Locate the cell with the specified text and output its (x, y) center coordinate. 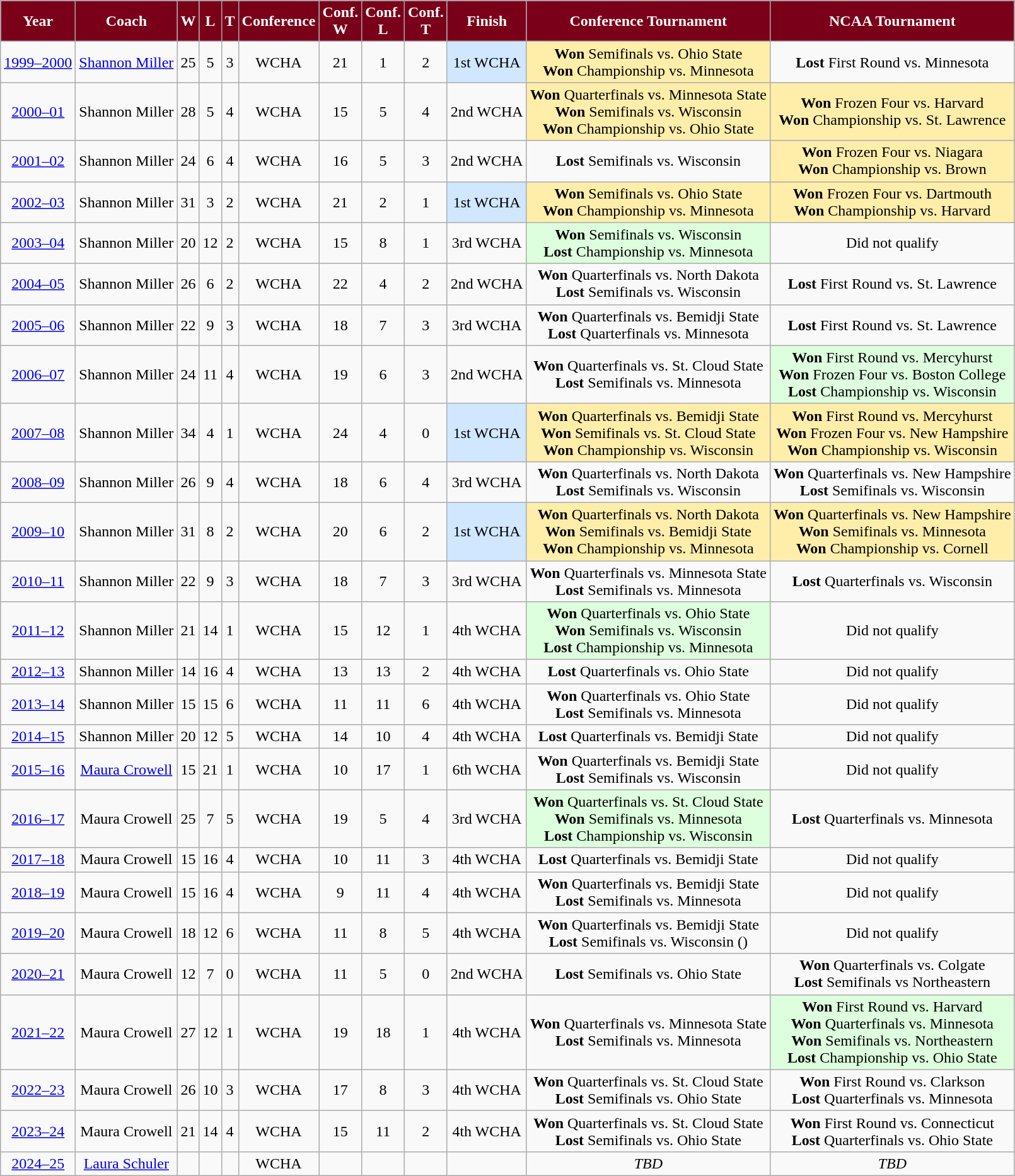
34 (188, 432)
2016–17 (38, 819)
28 (188, 112)
Lost First Round vs. Minnesota (892, 62)
2020–21 (38, 974)
L (211, 21)
2011–12 (38, 631)
2009–10 (38, 531)
2018–19 (38, 892)
1999–2000 (38, 62)
Won First Round vs. Mercyhurst Won Frozen Four vs. New Hampshire Won Championship vs. Wisconsin (892, 432)
Won Semifinals vs. Wisconsin Lost Championship vs. Minnesota (648, 243)
Lost Semifinals vs. Ohio State (648, 974)
Lost Quarterfinals vs. Minnesota (892, 819)
Conference (279, 21)
27 (188, 1032)
2024–25 (38, 1163)
2007–08 (38, 432)
Won First Round vs. Clarkson Lost Quarterfinals vs. Minnesota (892, 1090)
Won Quarterfinals vs. Ohio State Won Semifinals vs. Wisconsin Lost Championship vs. Minnesota (648, 631)
Lost Quarterfinals vs. Ohio State (648, 672)
Won First Round vs. Mercyhurst Won Frozen Four vs. Boston College Lost Championship vs. Wisconsin (892, 374)
Won Frozen Four vs. Harvard Won Championship vs. St. Lawrence (892, 112)
Won Quarterfinals vs. Minnesota State Won Semifinals vs. Wisconsin Won Championship vs. Ohio State (648, 112)
Won Quarterfinals vs. North Dakota Won Semifinals vs. Bemidji State Won Championship vs. Minnesota (648, 531)
Conf. L (383, 21)
Won First Round vs. Harvard Won Quarterfinals vs. Minnesota Won Semifinals vs. Northeastern Lost Championship vs. Ohio State (892, 1032)
2019–20 (38, 933)
Conf. T (426, 21)
Won Quarterfinals vs. Bemidji State Lost Semifinals vs. Minnesota (648, 892)
Won Quarterfinals vs. St. Cloud State Lost Semifinals vs. Minnesota (648, 374)
2017–18 (38, 860)
Won Quarterfinals vs. Bemidji State Won Semifinals vs. St. Cloud State Won Championship vs. Wisconsin (648, 432)
Coach (126, 21)
T (229, 21)
2008–09 (38, 481)
Year (38, 21)
Won Quarterfinals vs. Bemidji State Lost Semifinals vs. Wisconsin (648, 769)
Won Quarterfinals vs. New Hampshire Won Semifinals vs. Minnesota Won Championship vs. Cornell (892, 531)
Conference Tournament (648, 21)
Won Frozen Four vs. Dartmouth Won Championship vs. Harvard (892, 202)
2000–01 (38, 112)
Won Quarterfinals vs. Bemidji State Lost Semifinals vs. Wisconsin () (648, 933)
2002–03 (38, 202)
Conf. W (340, 21)
2001–02 (38, 161)
Won Frozen Four vs. Niagara Won Championship vs. Brown (892, 161)
2013–14 (38, 705)
2023–24 (38, 1131)
2004–05 (38, 284)
2010–11 (38, 581)
Won Quarterfinals vs. Colgate Lost Semifinals vs Northeastern (892, 974)
Lost Semifinals vs. Wisconsin (648, 161)
2014–15 (38, 737)
Won Quarterfinals vs. New Hampshire Lost Semifinals vs. Wisconsin (892, 481)
Won Quarterfinals vs. Ohio State Lost Semifinals vs. Minnesota (648, 705)
2005–06 (38, 325)
6th WCHA (487, 769)
NCAA Tournament (892, 21)
Won Quarterfinals vs. Bemidji State Lost Quarterfinals vs. Minnesota (648, 325)
2015–16 (38, 769)
Finish (487, 21)
2022–23 (38, 1090)
2006–07 (38, 374)
Won First Round vs. Connecticut Lost Quarterfinals vs. Ohio State (892, 1131)
2003–04 (38, 243)
2012–13 (38, 672)
Won Quarterfinals vs. St. Cloud State Won Semifinals vs. Minnesota Lost Championship vs. Wisconsin (648, 819)
Lost Quarterfinals vs. Wisconsin (892, 581)
Laura Schuler (126, 1163)
W (188, 21)
2021–22 (38, 1032)
